Identify which cell holds the provided text, then report its [X, Y] central coordinate. 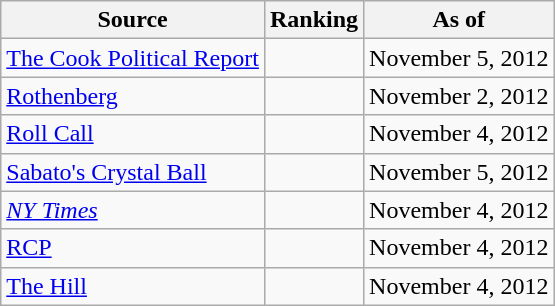
Source [133, 20]
November 2, 2012 [459, 96]
The Hill [133, 286]
Roll Call [133, 134]
Sabato's Crystal Ball [133, 172]
RCP [133, 248]
NY Times [133, 210]
The Cook Political Report [133, 58]
Rothenberg [133, 96]
As of [459, 20]
Ranking [314, 20]
